Detect which cell encompasses the target text, then output its (x, y) center coordinate. 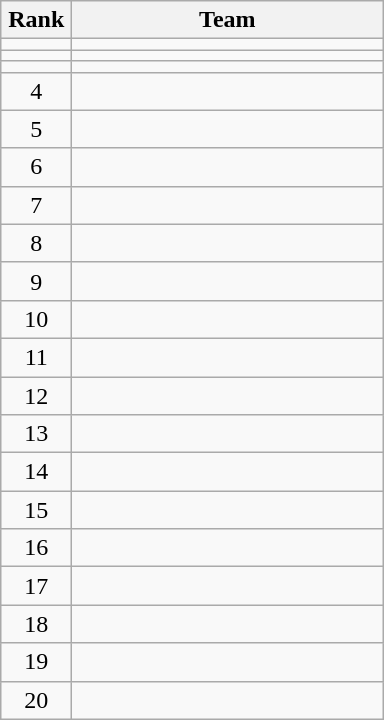
9 (36, 281)
8 (36, 243)
11 (36, 357)
20 (36, 700)
15 (36, 510)
13 (36, 434)
12 (36, 395)
5 (36, 129)
19 (36, 662)
6 (36, 167)
18 (36, 624)
14 (36, 472)
16 (36, 548)
Rank (36, 20)
17 (36, 586)
Team (228, 20)
7 (36, 205)
10 (36, 319)
4 (36, 91)
